Pinpoint the cell where the given text exists, returning its [x, y] midpoint coordinate. 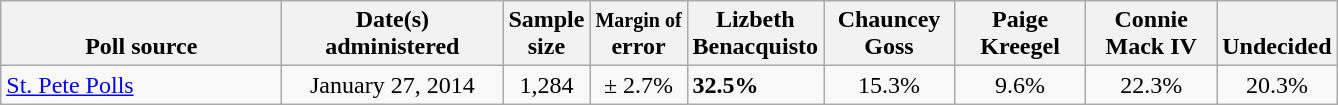
Date(s)administered [392, 34]
32.5% [755, 85]
Undecided [1277, 34]
LizbethBenacquisto [755, 34]
15.3% [890, 85]
± 2.7% [638, 85]
Samplesize [546, 34]
ConnieMack IV [1152, 34]
9.6% [1020, 85]
20.3% [1277, 85]
St. Pete Polls [142, 85]
January 27, 2014 [392, 85]
Poll source [142, 34]
PaigeKreegel [1020, 34]
ChaunceyGoss [890, 34]
22.3% [1152, 85]
Margin oferror [638, 34]
1,284 [546, 85]
